Capture the cell that displays the provided text and extract its (X, Y) central coordinate. 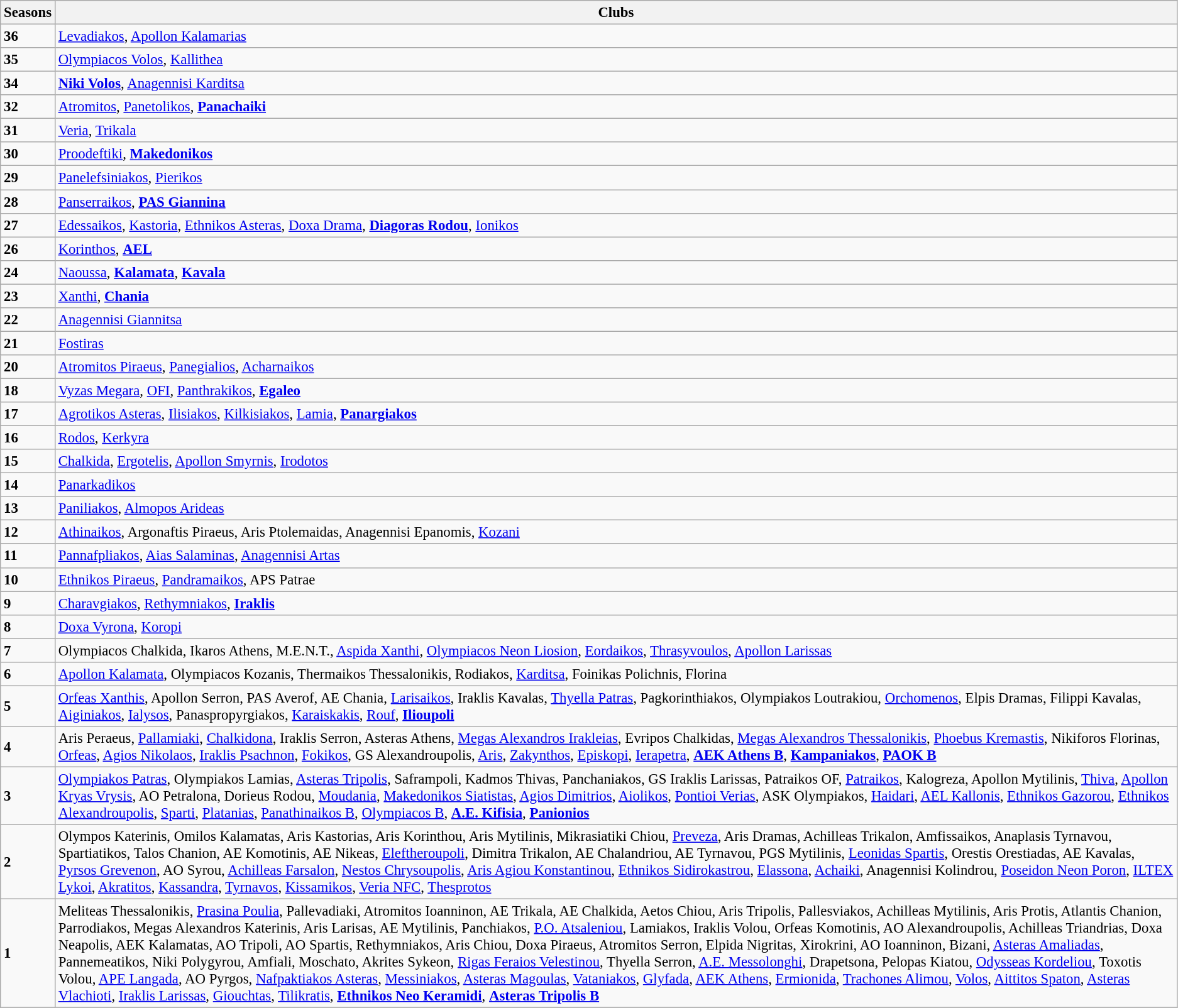
34 (28, 84)
Clubs (616, 13)
6 (28, 674)
29 (28, 178)
32 (28, 107)
9 (28, 603)
Atromitos Piraeus, Panegialios, Acharnaikos (616, 367)
16 (28, 438)
Panserraikos, PAS Giannina (616, 202)
Pannafpliakos, Aias Salaminas, Anagennisi Artas (616, 556)
14 (28, 485)
Ethnikos Piraeus, Pandramaikos, APS Patrae (616, 579)
36 (28, 36)
Athinaikos, Argonaftis Piraeus, Aris Ptolemaidas, Anagennisi Epanomis, Kozani (616, 532)
10 (28, 579)
23 (28, 296)
13 (28, 508)
Chalkida, Ergotelis, Apollon Smyrnis, Irodotos (616, 461)
7 (28, 650)
Naoussa, Kalamata, Kavala (616, 272)
Levadiakos, Apollon Kalamarias (616, 36)
Fostiras (616, 343)
5 (28, 706)
Anagennisi Giannitsa (616, 320)
27 (28, 225)
31 (28, 131)
Veria, Trikala (616, 131)
Charavgiakos, Rethymniakos, Iraklis (616, 603)
Xanthi, Chania (616, 296)
Doxa Vyrona, Koropi (616, 627)
11 (28, 556)
Paniliakos, Almopos Arideas (616, 508)
20 (28, 367)
22 (28, 320)
12 (28, 532)
Rodos, Kerkyra (616, 438)
35 (28, 60)
28 (28, 202)
2 (28, 862)
Niki Volos, Anagennisi Karditsa (616, 84)
30 (28, 154)
Proodeftiki, Makedonikos (616, 154)
4 (28, 747)
Atromitos, Panetolikos, Panachaiki (616, 107)
26 (28, 249)
21 (28, 343)
Olympiacos Volos, Kallithea (616, 60)
Olympiacos Chalkida, Ikaros Athens, M.E.N.T., Aspida Xanthi, Olympiacos Neon Liosion, Eordaikos, Thrasyvoulos, Apollon Larissas (616, 650)
3 (28, 796)
18 (28, 390)
1 (28, 954)
Panarkadikos (616, 485)
15 (28, 461)
Korinthos, AEL (616, 249)
Vyzas Megara, OFI, Panthrakikos, Egaleo (616, 390)
8 (28, 627)
Apollon Kalamata, Olympiacos Kozanis, Thermaikos Thessalonikis, Rodiakos, Karditsa, Foinikas Polichnis, Florina (616, 674)
17 (28, 414)
24 (28, 272)
Agrotikos Asteras, Ilisiakos, Kilkisiakos, Lamia, Panargiakos (616, 414)
Seasons (28, 13)
Edessaikos, Kastoria, Ethnikos Asteras, Doxa Drama, Diagoras Rodou, Ionikos (616, 225)
Panelefsiniakos, Pierikos (616, 178)
